From the cell containing the given text, extract its center point as [x, y] coordinate. 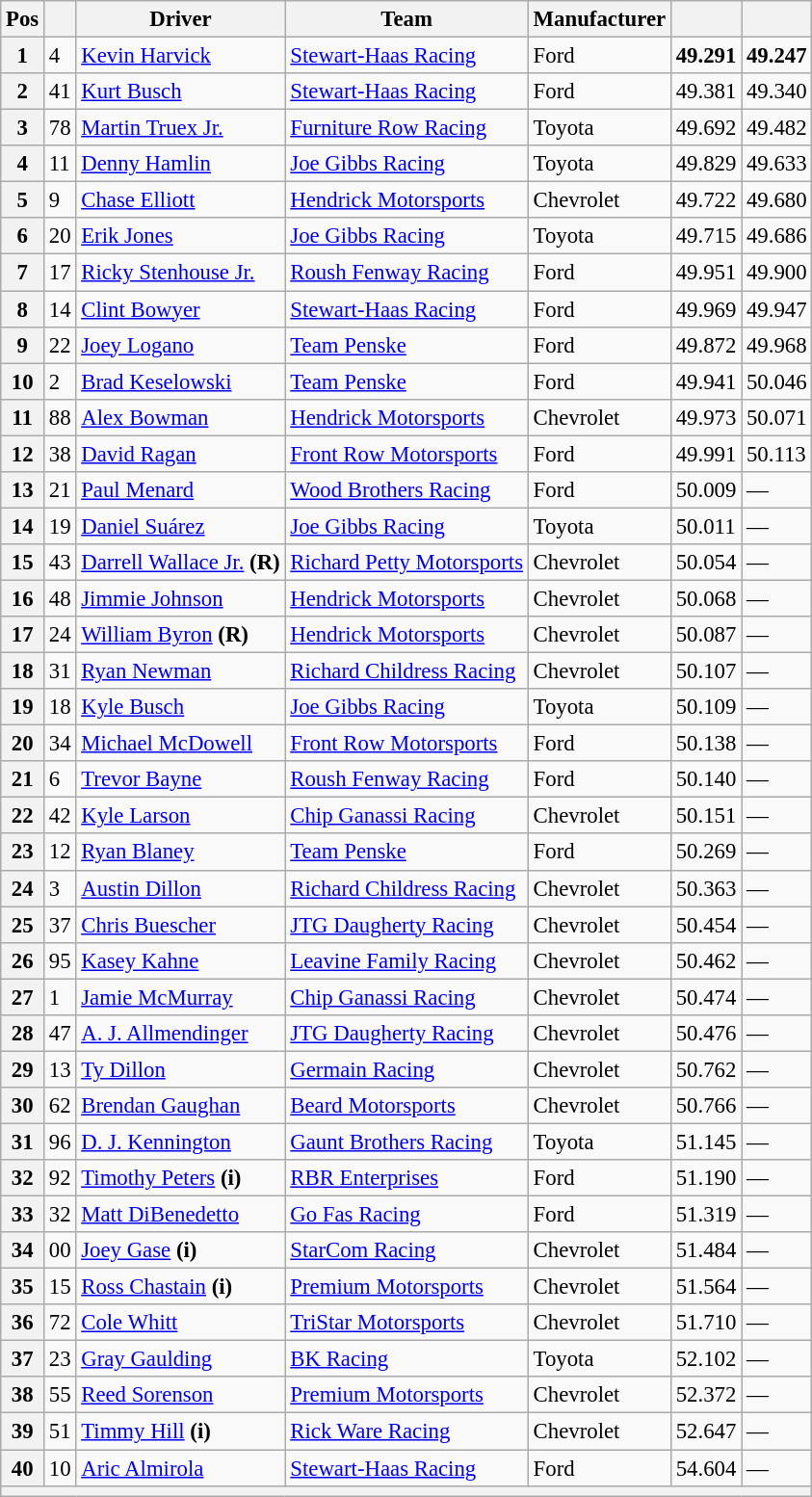
49.381 [705, 92]
Germain Racing [406, 1069]
Beard Motorsports [406, 1106]
16 [23, 598]
49.340 [776, 92]
49.247 [776, 56]
49.900 [776, 273]
50.009 [705, 490]
5 [23, 200]
51.145 [705, 1142]
Chase Elliott [181, 200]
StarCom Racing [406, 1250]
49.941 [705, 381]
Martin Truex Jr. [181, 128]
50.269 [705, 853]
Alex Bowman [181, 417]
49.291 [705, 56]
52.372 [705, 1396]
Jimmie Johnson [181, 598]
Darrell Wallace Jr. (R) [181, 563]
49.969 [705, 309]
72 [60, 1323]
BK Racing [406, 1359]
92 [60, 1178]
Richard Petty Motorsports [406, 563]
50.068 [705, 598]
50.762 [705, 1069]
Furniture Row Racing [406, 128]
49.722 [705, 200]
Joey Gase (i) [181, 1250]
50.474 [705, 997]
28 [23, 1034]
00 [60, 1250]
51.484 [705, 1250]
27 [23, 997]
50.087 [705, 635]
47 [60, 1034]
49.947 [776, 309]
33 [23, 1215]
78 [60, 128]
Team [406, 19]
Brad Keselowski [181, 381]
50.054 [705, 563]
54.604 [705, 1468]
50.151 [705, 816]
Rick Ware Racing [406, 1431]
49.715 [705, 236]
62 [60, 1106]
39 [23, 1431]
42 [60, 816]
Reed Sorenson [181, 1396]
50.462 [705, 960]
Chris Buescher [181, 925]
88 [60, 417]
30 [23, 1106]
Aric Almirola [181, 1468]
49.829 [705, 164]
William Byron (R) [181, 635]
48 [60, 598]
Trevor Bayne [181, 779]
Austin Dillon [181, 888]
Denny Hamlin [181, 164]
Kyle Busch [181, 707]
Timmy Hill (i) [181, 1431]
96 [60, 1142]
Gaunt Brothers Racing [406, 1142]
52.102 [705, 1359]
Go Fas Racing [406, 1215]
50.071 [776, 417]
49.991 [705, 454]
49.968 [776, 345]
Pos [23, 19]
50.454 [705, 925]
51.190 [705, 1178]
Joey Logano [181, 345]
Kyle Larson [181, 816]
51.710 [705, 1323]
Timothy Peters (i) [181, 1178]
49.951 [705, 273]
RBR Enterprises [406, 1178]
David Ragan [181, 454]
Ross Chastain (i) [181, 1287]
50.138 [705, 744]
49.680 [776, 200]
50.140 [705, 779]
Ryan Blaney [181, 853]
95 [60, 960]
Cole Whitt [181, 1323]
29 [23, 1069]
55 [60, 1396]
40 [23, 1468]
Ty Dillon [181, 1069]
Driver [181, 19]
50.113 [776, 454]
51.564 [705, 1287]
Brendan Gaughan [181, 1106]
TriStar Motorsports [406, 1323]
Erik Jones [181, 236]
50.107 [705, 671]
36 [23, 1323]
8 [23, 309]
41 [60, 92]
Gray Gaulding [181, 1359]
51.319 [705, 1215]
Ryan Newman [181, 671]
Matt DiBenedetto [181, 1215]
51 [60, 1431]
50.476 [705, 1034]
49.872 [705, 345]
50.766 [705, 1106]
Kasey Kahne [181, 960]
49.686 [776, 236]
49.692 [705, 128]
Leavine Family Racing [406, 960]
Kurt Busch [181, 92]
Kevin Harvick [181, 56]
49.482 [776, 128]
43 [60, 563]
52.647 [705, 1431]
Michael McDowell [181, 744]
50.363 [705, 888]
Ricky Stenhouse Jr. [181, 273]
Jamie McMurray [181, 997]
7 [23, 273]
50.046 [776, 381]
35 [23, 1287]
Daniel Suárez [181, 526]
50.011 [705, 526]
Clint Bowyer [181, 309]
50.109 [705, 707]
A. J. Allmendinger [181, 1034]
25 [23, 925]
Manufacturer [599, 19]
Paul Menard [181, 490]
Wood Brothers Racing [406, 490]
49.973 [705, 417]
49.633 [776, 164]
D. J. Kennington [181, 1142]
26 [23, 960]
